Output the [x, y] coordinate of the center of the cell containing the given text.  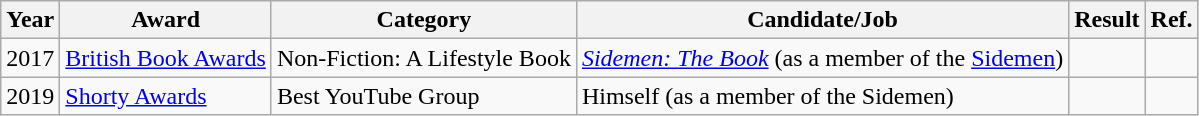
Category [424, 20]
Shorty Awards [166, 96]
Himself (as a member of the Sidemen) [822, 96]
2017 [30, 58]
Year [30, 20]
2019 [30, 96]
Award [166, 20]
Sidemen: The Book (as a member of the Sidemen) [822, 58]
Ref. [1172, 20]
British Book Awards [166, 58]
Result [1107, 20]
Best YouTube Group [424, 96]
Candidate/Job [822, 20]
Non-Fiction: A Lifestyle Book [424, 58]
